Detect which cell encompasses the target text, then output its (X, Y) center coordinate. 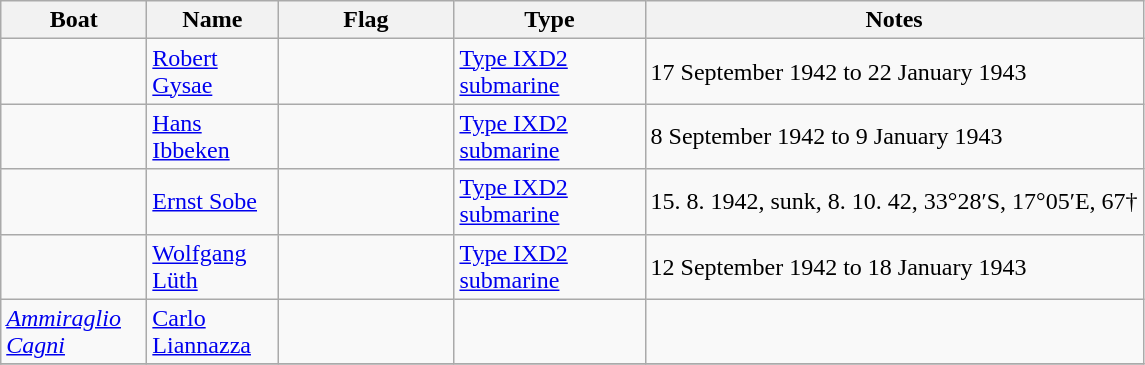
Notes (894, 20)
Boat (74, 20)
Carlo Liannazza (212, 332)
Ernst Sobe (212, 202)
Wolfgang Lüth (212, 266)
8 September 1942 to 9 January 1943 (894, 136)
Name (212, 20)
17 September 1942 to 22 January 1943 (894, 72)
Ammiraglio Cagni (74, 332)
Flag (366, 20)
Type (550, 20)
15. 8. 1942, sunk, 8. 10. 42, 33°28′S, 17°05′E, 67† (894, 202)
Hans Ibbeken (212, 136)
Robert Gysae (212, 72)
12 September 1942 to 18 January 1943 (894, 266)
